For the text-containing cell, return its midpoint in (X, Y) coordinate format. 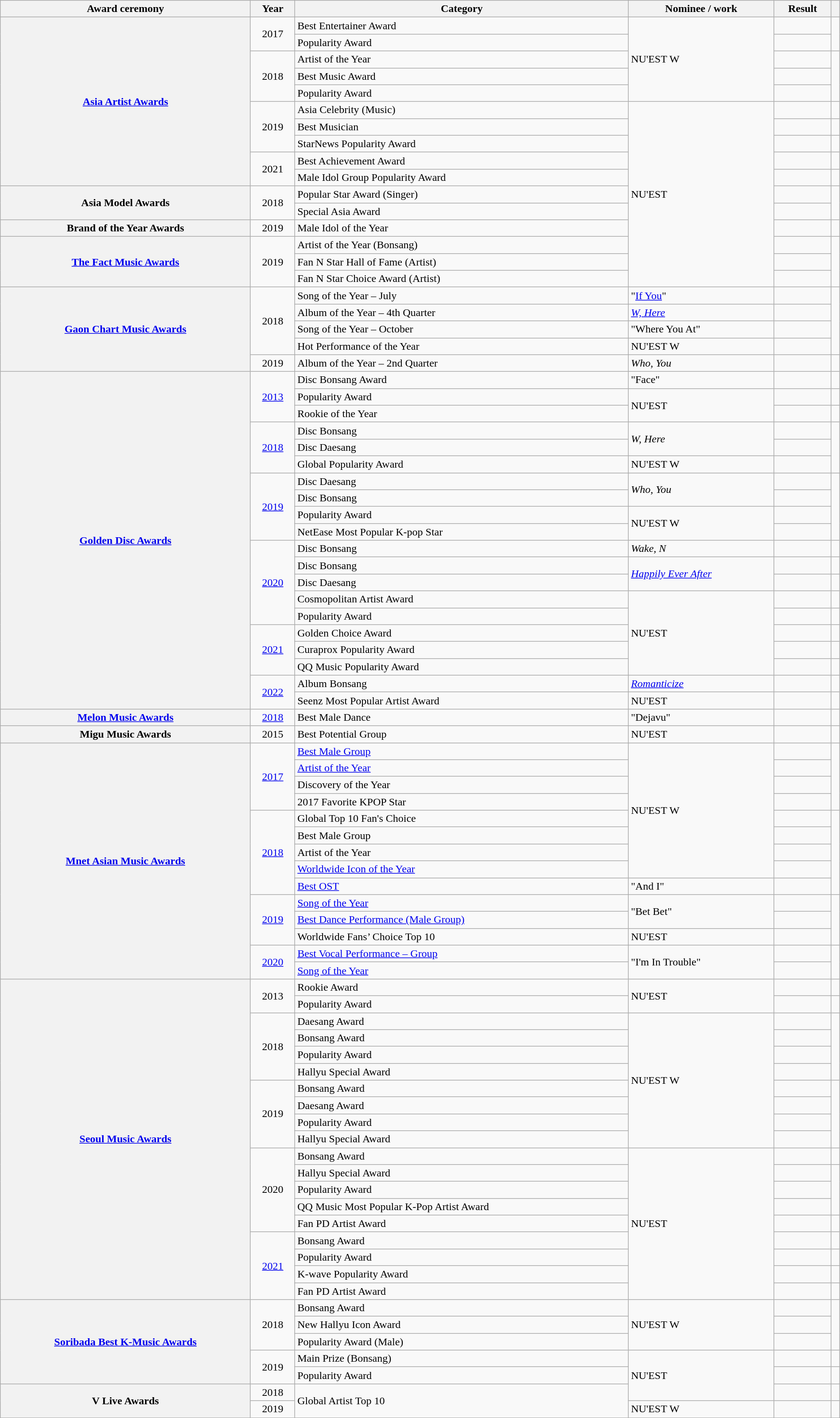
Main Prize (Bonsang) (462, 1359)
Asia Artist Awards (126, 102)
Wake, N (701, 549)
Fan N Star Choice Award (Artist) (462, 279)
K-wave Popularity Award (462, 1274)
Result (803, 9)
Category (462, 9)
Hot Performance of the Year (462, 346)
Rookie Award (462, 987)
"I'm In Trouble" (701, 962)
New Hallyu Icon Award (462, 1325)
Best Vocal Performance – Group (462, 953)
Brand of the Year Awards (126, 228)
Best Achievement Award (462, 160)
Best Music Award (462, 76)
Melon Music Awards (126, 717)
Rookie of the Year (462, 414)
2015 (272, 734)
Seenz Most Popular Artist Award (462, 700)
Male Idol of the Year (462, 228)
StarNews Popularity Award (462, 144)
NetEase Most Popular K-pop Star (462, 532)
Seoul Music Awards (126, 1139)
Year (272, 9)
Album Bonsang (462, 684)
Global Top 10 Fan's Choice (462, 819)
Cosmopolitan Artist Award (462, 599)
Fan N Star Hall of Fame (Artist) (462, 262)
Popularity Award (Male) (462, 1342)
Asia Celebrity (Music) (462, 110)
Best Potential Group (462, 734)
The Fact Music Awards (126, 262)
QQ Music Popularity Award (462, 667)
2022 (272, 692)
QQ Music Most Popular K-Pop Artist Award (462, 1207)
Discovery of the Year (462, 785)
"And I" (701, 886)
Song of the Year – October (462, 329)
Disc Bonsang Award (462, 380)
Best Musician (462, 127)
Best Male Dance (462, 717)
Soribada Best K-Music Awards (126, 1342)
"Bet Bet" (701, 911)
Golden Choice Award (462, 633)
"If You" (701, 296)
V Live Awards (126, 1401)
Popular Star Award (Singer) (462, 194)
"Face" (701, 380)
Asia Model Awards (126, 203)
Worldwide Icon of the Year (462, 869)
Golden Disc Awards (126, 540)
Worldwide Fans’ Choice Top 10 (462, 937)
Award ceremony (126, 9)
Best OST (462, 886)
Global Popularity Award (462, 464)
Special Asia Award (462, 211)
Artist of the Year (Bonsang) (462, 245)
Happily Ever After (701, 574)
Male Idol Group Popularity Award (462, 177)
Mnet Asian Music Awards (126, 861)
Album of the Year – 4th Quarter (462, 313)
2017 Favorite KPOP Star (462, 802)
Nominee / work (701, 9)
Best Entertainer Award (462, 26)
Best Dance Performance (Male Group) (462, 920)
Gaon Chart Music Awards (126, 329)
Romanticize (701, 684)
"Where You At" (701, 329)
Global Artist Top 10 (462, 1401)
Song of the Year – July (462, 296)
"Dejavu" (701, 717)
Curaprox Popularity Award (462, 650)
Album of the Year – 2nd Quarter (462, 363)
Migu Music Awards (126, 734)
